Detect which cell encompasses the target text, then output its (X, Y) center coordinate. 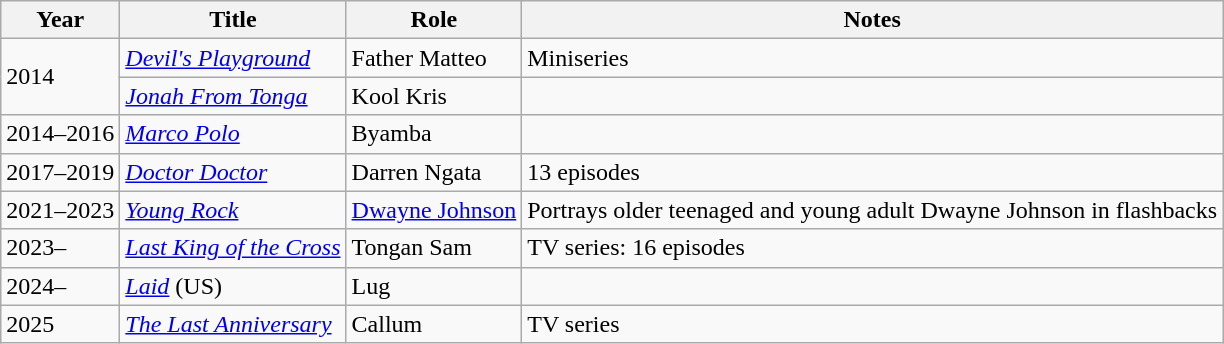
Devil's Playground (233, 58)
Last King of the Cross (233, 248)
2014–2016 (60, 134)
Notes (872, 20)
Tongan Sam (434, 248)
Darren Ngata (434, 172)
Year (60, 20)
Kool Kris (434, 96)
2017–2019 (60, 172)
Jonah From Tonga (233, 96)
Doctor Doctor (233, 172)
Role (434, 20)
2024– (60, 286)
Dwayne Johnson (434, 210)
2023– (60, 248)
Portrays older teenaged and young adult Dwayne Johnson in flashbacks (872, 210)
2014 (60, 77)
The Last Anniversary (233, 324)
Miniseries (872, 58)
Callum (434, 324)
Byamba (434, 134)
TV series: 16 episodes (872, 248)
2021–2023 (60, 210)
Lug (434, 286)
Young Rock (233, 210)
Laid (US) (233, 286)
Marco Polo (233, 134)
Title (233, 20)
2025 (60, 324)
Father Matteo (434, 58)
TV series (872, 324)
13 episodes (872, 172)
